Search for the cell housing the specified text and yield its (X, Y) center coordinate. 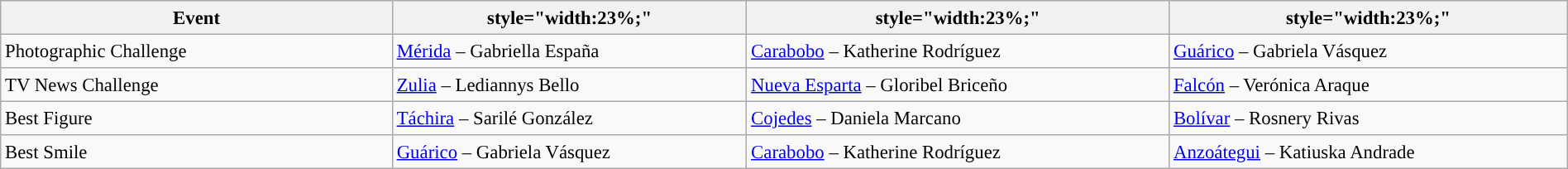
Falcón – Verónica Araque (1369, 84)
Event (197, 18)
Zulia – Lediannys Bello (569, 84)
Bolívar – Rosnery Rivas (1369, 119)
Best Figure (197, 119)
Cojedes – Daniela Marcano (958, 119)
Nueva Esparta – Gloribel Briceño (958, 84)
Best Smile (197, 152)
Mérida – Gabriella España (569, 51)
Photographic Challenge (197, 51)
Táchira – Sarilé González (569, 119)
Anzoátegui – Katiuska Andrade (1369, 152)
TV News Challenge (197, 84)
